For the text-containing cell, return its midpoint in [X, Y] coordinate format. 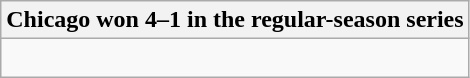
Chicago won 4–1 in the regular-season series [235, 20]
